Extract the [X, Y] coordinate from the center of the cell holding the provided text.  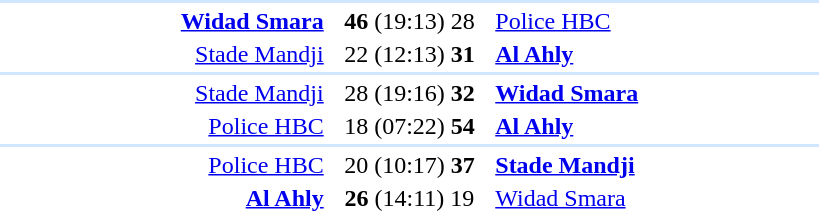
46 (19:13) 28 [410, 21]
18 (07:22) 54 [410, 126]
28 (19:16) 32 [410, 93]
22 (12:13) 31 [410, 54]
20 (10:17) 37 [410, 165]
